Pinpoint the cell where the given text exists, returning its (x, y) midpoint coordinate. 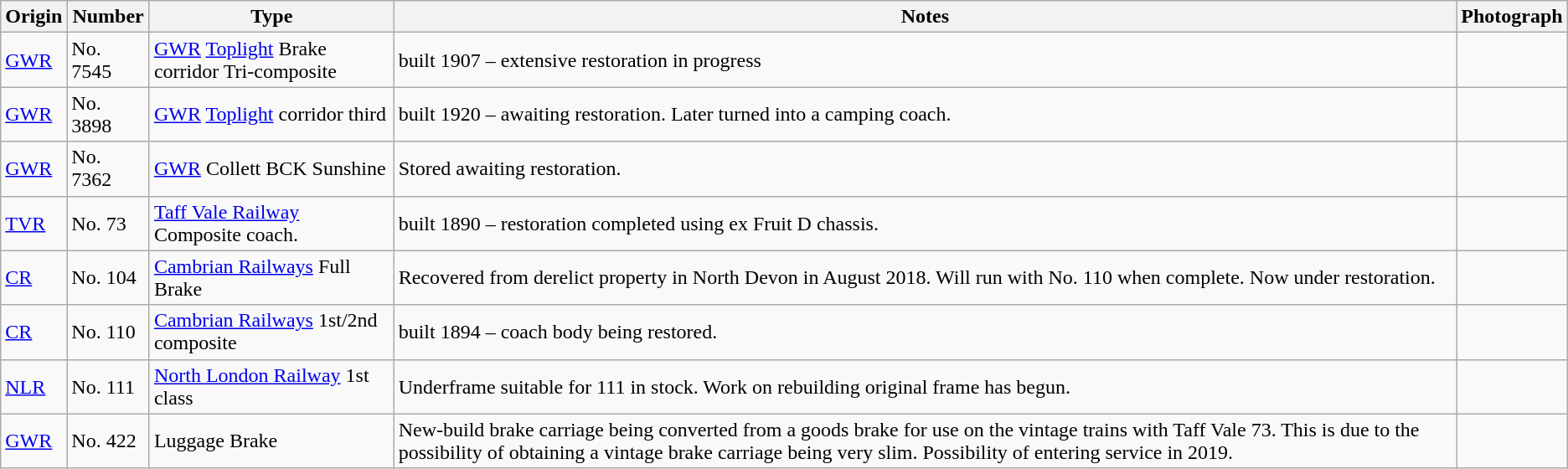
Luggage Brake (271, 441)
No. 422 (109, 441)
GWR Toplight corridor third (271, 114)
NLR (34, 387)
TVR (34, 223)
GWR Collett BCK Sunshine (271, 169)
No. 110 (109, 332)
Number (109, 17)
Stored awaiting restoration. (925, 169)
built 1907 – extensive restoration in progress (925, 60)
Origin (34, 17)
built 1920 – awaiting restoration. Later turned into a camping coach. (925, 114)
Notes (925, 17)
Cambrian Railways 1st/2nd composite (271, 332)
No. 3898 (109, 114)
Underframe suitable for 111 in stock. Work on rebuilding original frame has begun. (925, 387)
No. 73 (109, 223)
Taff Vale Railway Composite coach. (271, 223)
Photograph (1512, 17)
built 1890 – restoration completed using ex Fruit D chassis. (925, 223)
Cambrian Railways Full Brake (271, 278)
North London Railway 1st class (271, 387)
No. 104 (109, 278)
Recovered from derelict property in North Devon in August 2018. Will run with No. 110 when complete. Now under restoration. (925, 278)
No. 7362 (109, 169)
No. 7545 (109, 60)
Type (271, 17)
No. 111 (109, 387)
built 1894 – coach body being restored. (925, 332)
GWR Toplight Brake corridor Tri-composite (271, 60)
